Scan for the cell matching the given text and deliver its (X, Y) coordinate at center. 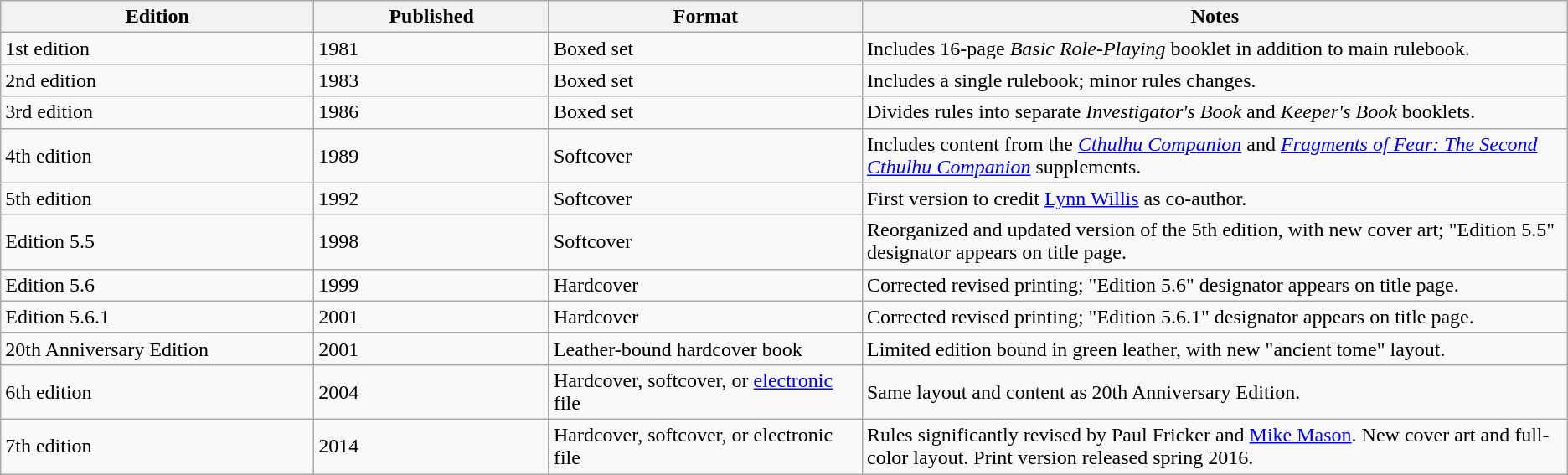
2004 (432, 392)
1992 (432, 199)
1999 (432, 285)
1989 (432, 156)
Divides rules into separate Investigator's Book and Keeper's Book booklets. (1215, 112)
1998 (432, 241)
Notes (1215, 17)
3rd edition (157, 112)
Corrected revised printing; "Edition 5.6" designator appears on title page. (1215, 285)
Format (705, 17)
Same layout and content as 20th Anniversary Edition. (1215, 392)
Limited edition bound in green leather, with new "ancient tome" layout. (1215, 349)
1981 (432, 49)
4th edition (157, 156)
Edition (157, 17)
20th Anniversary Edition (157, 349)
Leather-bound hardcover book (705, 349)
2nd edition (157, 80)
Edition 5.5 (157, 241)
6th edition (157, 392)
Edition 5.6 (157, 285)
Reorganized and updated version of the 5th edition, with new cover art; "Edition 5.5" designator appears on title page. (1215, 241)
Corrected revised printing; "Edition 5.6.1" designator appears on title page. (1215, 317)
First version to credit Lynn Willis as co-author. (1215, 199)
Includes a single rulebook; minor rules changes. (1215, 80)
1983 (432, 80)
7th edition (157, 446)
2014 (432, 446)
Published (432, 17)
Includes content from the Cthulhu Companion and Fragments of Fear: The Second Cthulhu Companion supplements. (1215, 156)
Edition 5.6.1 (157, 317)
1st edition (157, 49)
1986 (432, 112)
Includes 16-page Basic Role-Playing booklet in addition to main rulebook. (1215, 49)
Rules significantly revised by Paul Fricker and Mike Mason. New cover art and full-color layout. Print version released spring 2016. (1215, 446)
5th edition (157, 199)
